Return (x, y) of the center of cell containing provided text 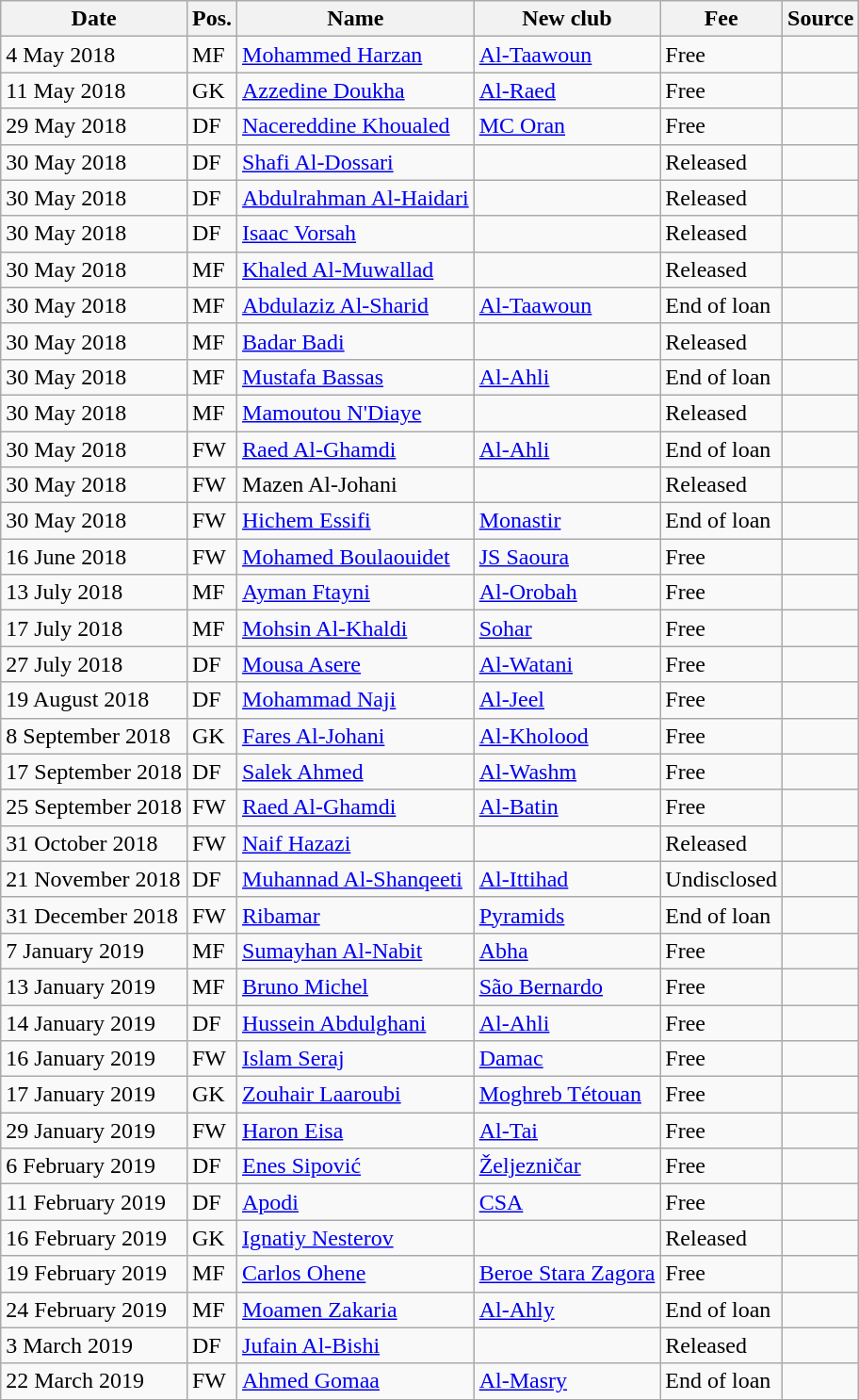
Monastir (567, 521)
19 February 2019 (94, 1274)
Name (356, 19)
17 January 2019 (94, 1095)
11 May 2018 (94, 90)
16 June 2018 (94, 557)
New club (567, 19)
Al-Batin (567, 807)
11 February 2019 (94, 1202)
Željezničar (567, 1166)
Al-Kholood (567, 736)
Pos. (211, 19)
24 February 2019 (94, 1310)
Moghreb Tétouan (567, 1095)
Al-Masry (567, 1381)
Khaled Al-Muwallad (356, 269)
Source (821, 19)
Al-Ahly (567, 1310)
Mamoutou N'Diaye (356, 413)
Apodi (356, 1202)
Mazen Al-Johani (356, 485)
31 December 2018 (94, 915)
Mohammad Naji (356, 700)
Bruno Michel (356, 986)
Damac (567, 1059)
Fares Al-Johani (356, 736)
Islam Seraj (356, 1059)
Mohammed Harzan (356, 55)
Sumayhan Al-Nabit (356, 951)
JS Saoura (567, 557)
7 January 2019 (94, 951)
Abha (567, 951)
Al-Ittihad (567, 879)
4 May 2018 (94, 55)
Al-Jeel (567, 700)
Mohsin Al-Khaldi (356, 628)
Azzedine Doukha (356, 90)
14 January 2019 (94, 1022)
Ribamar (356, 915)
Badar Badi (356, 341)
Enes Sipović (356, 1166)
Fee (721, 19)
Jufain Al-Bishi (356, 1345)
17 September 2018 (94, 772)
Hussein Abdulghani (356, 1022)
Salek Ahmed (356, 772)
Ignatiy Nesterov (356, 1238)
Isaac Vorsah (356, 234)
Undisclosed (721, 879)
Al-Orobah (567, 593)
Abdulaziz Al-Sharid (356, 305)
13 January 2019 (94, 986)
Al-Raed (567, 90)
Hichem Essifi (356, 521)
Mousa Asere (356, 664)
Haron Eisa (356, 1131)
6 February 2019 (94, 1166)
29 May 2018 (94, 126)
Al-Washm (567, 772)
CSA (567, 1202)
Sohar (567, 628)
Date (94, 19)
Al-Tai (567, 1131)
3 March 2019 (94, 1345)
Pyramids (567, 915)
Naif Hazazi (356, 843)
16 January 2019 (94, 1059)
Abdulrahman Al-Haidari (356, 198)
16 February 2019 (94, 1238)
Shafi Al-Dossari (356, 162)
25 September 2018 (94, 807)
MC Oran (567, 126)
Ahmed Gomaa (356, 1381)
Mohamed Boulaouidet (356, 557)
Moamen Zakaria (356, 1310)
Beroe Stara Zagora (567, 1274)
31 October 2018 (94, 843)
Muhannad Al-Shanqeeti (356, 879)
22 March 2019 (94, 1381)
29 January 2019 (94, 1131)
Nacereddine Khoualed (356, 126)
Zouhair Laaroubi (356, 1095)
19 August 2018 (94, 700)
27 July 2018 (94, 664)
13 July 2018 (94, 593)
São Bernardo (567, 986)
21 November 2018 (94, 879)
8 September 2018 (94, 736)
Al-Watani (567, 664)
Ayman Ftayni (356, 593)
Mustafa Bassas (356, 377)
17 July 2018 (94, 628)
Carlos Ohene (356, 1274)
